Return the (x, y) coordinate for the center point of the cell that contains the specified text.  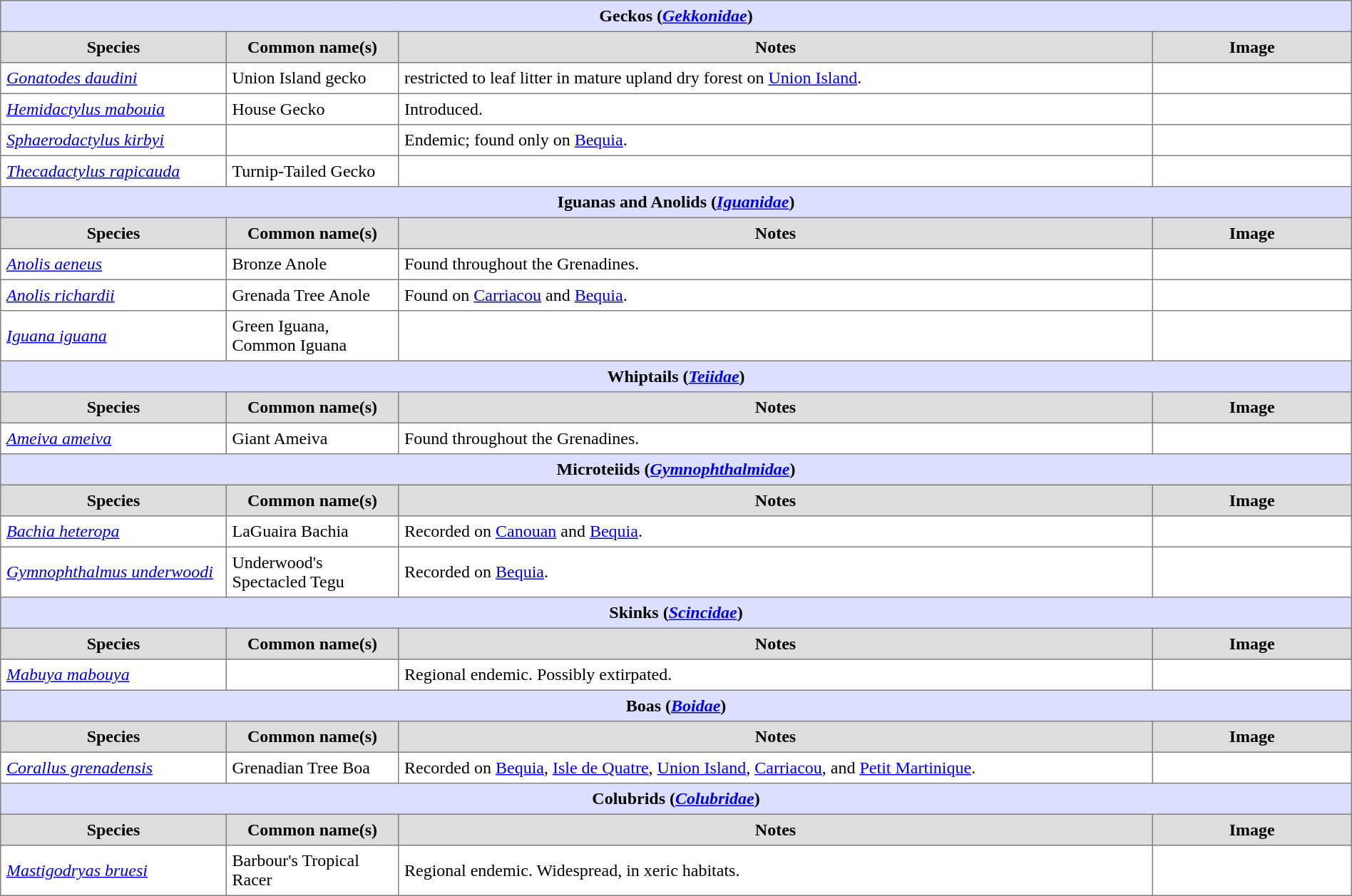
Grenada Tree Anole (312, 295)
Introduced. (776, 109)
Skinks (Scincidae) (676, 613)
restricted to leaf litter in mature upland dry forest on Union Island. (776, 78)
Anolis aeneus (113, 264)
Underwood's Spectacled Tegu (312, 572)
Found on Carriacou and Bequia. (776, 295)
Bachia heteropa (113, 532)
Iguana iguana (113, 336)
Anolis richardii (113, 295)
Gymnophthalmus underwoodi (113, 572)
Union Island gecko (312, 78)
Whiptails (Teiidae) (676, 376)
Iguanas and Anolids (Iguanidae) (676, 202)
Turnip-Tailed Gecko (312, 171)
Geckos (Gekkonidae) (676, 16)
Barbour's Tropical Racer (312, 870)
LaGuaira Bachia (312, 532)
Gonatodes daudini (113, 78)
Bronze Anole (312, 264)
Mabuya mabouya (113, 675)
Regional endemic. Widespread, in xeric habitats. (776, 870)
Microteiids (Gymnophthalmidae) (676, 470)
Hemidactylus mabouia (113, 109)
Colubrids (Colubridae) (676, 799)
Giant Ameiva (312, 438)
Ameiva ameiva (113, 438)
Boas (Boidae) (676, 706)
Recorded on Canouan and Bequia. (776, 532)
Mastigodryas bruesi (113, 870)
Thecadactylus rapicauda (113, 171)
Recorded on Bequia, Isle de Quatre, Union Island, Carriacou, and Petit Martinique. (776, 768)
Sphaerodactylus kirbyi (113, 140)
Endemic; found only on Bequia. (776, 140)
Recorded on Bequia. (776, 572)
Green Iguana, Common Iguana (312, 336)
Grenadian Tree Boa (312, 768)
Regional endemic. Possibly extirpated. (776, 675)
Corallus grenadensis (113, 768)
House Gecko (312, 109)
